Identify which cell holds the provided text, then report its (X, Y) central coordinate. 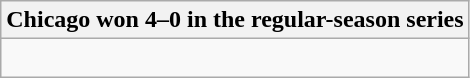
Chicago won 4–0 in the regular-season series (235, 20)
